Identify which cell holds the provided text, then report its [X, Y] central coordinate. 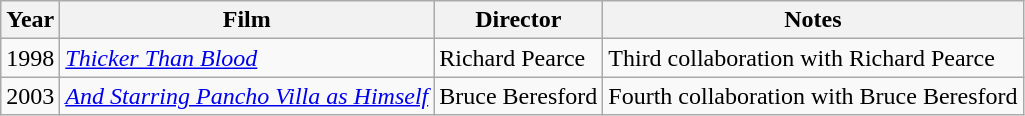
Thicker Than Blood [247, 58]
Film [247, 20]
2003 [30, 96]
Year [30, 20]
Richard Pearce [518, 58]
Director [518, 20]
Bruce Beresford [518, 96]
Third collaboration with Richard Pearce [813, 58]
Fourth collaboration with Bruce Beresford [813, 96]
1998 [30, 58]
And Starring Pancho Villa as Himself [247, 96]
Notes [813, 20]
